Output the (x, y) coordinate of the center of the cell containing the given text.  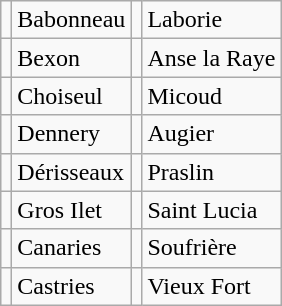
Anse la Raye (212, 58)
Soufrière (212, 248)
Babonneau (72, 20)
Micoud (212, 96)
Choiseul (72, 96)
Gros Ilet (72, 210)
Canaries (72, 248)
Praslin (212, 172)
Dennery (72, 134)
Dérisseaux (72, 172)
Vieux Fort (212, 286)
Castries (72, 286)
Laborie (212, 20)
Augier (212, 134)
Bexon (72, 58)
Saint Lucia (212, 210)
